Return the [X, Y] coordinate for the center point of the cell that contains the specified text.  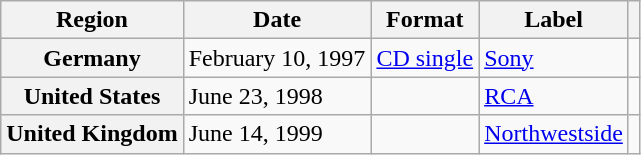
June 23, 1998 [277, 96]
United States [92, 96]
Format [425, 20]
RCA [554, 96]
Northwestside [554, 134]
Germany [92, 58]
June 14, 1999 [277, 134]
United Kingdom [92, 134]
Region [92, 20]
Label [554, 20]
Date [277, 20]
CD single [425, 58]
Sony [554, 58]
February 10, 1997 [277, 58]
